Search for the cell housing the specified text and yield its [X, Y] center coordinate. 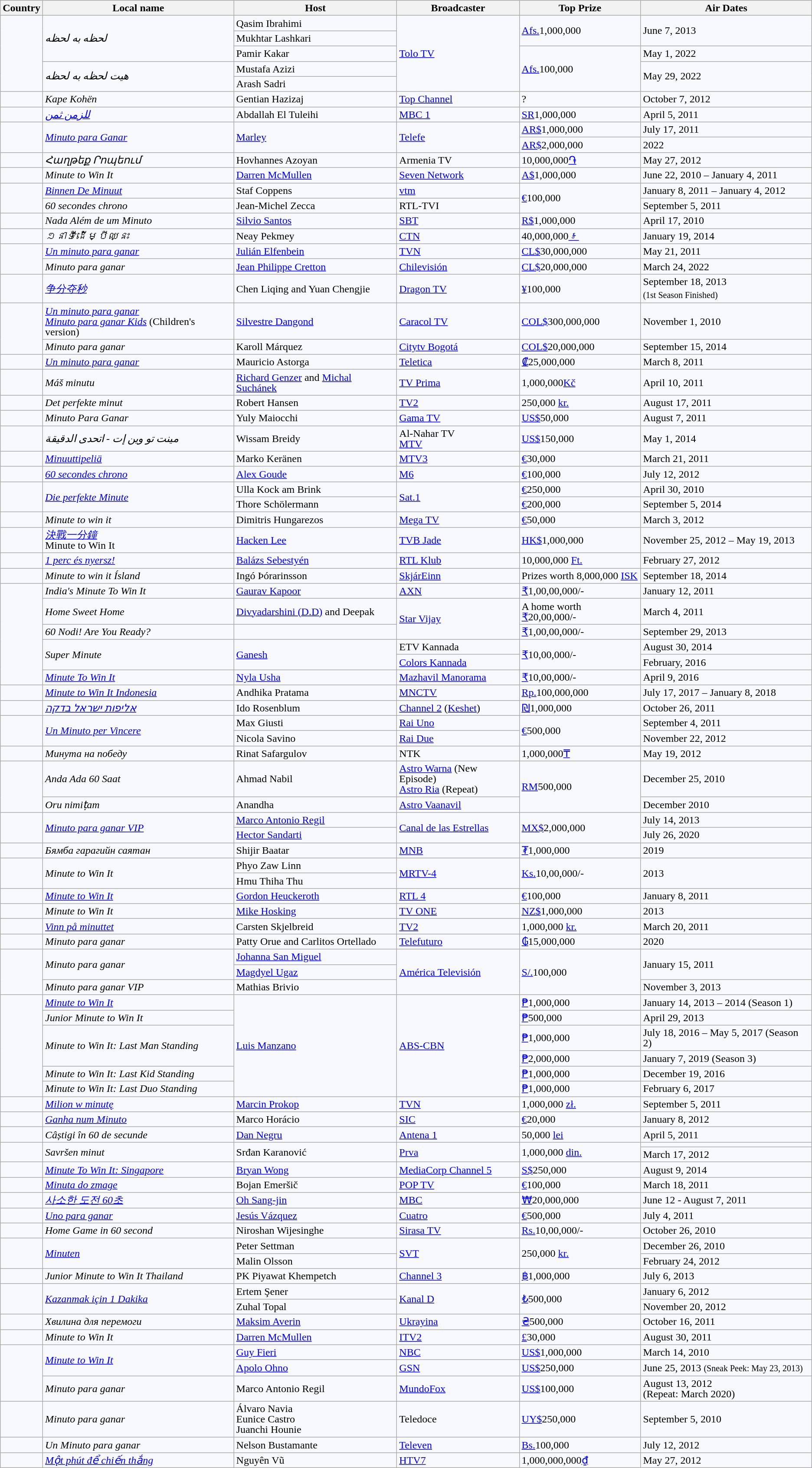
Chen Liqing and Yuan Chengjie [315, 289]
February, 2016 [726, 662]
November 25, 2012 – May 19, 2013 [726, 540]
₱2,000,000 [580, 1058]
1 perc és nyersz! [138, 560]
March 24, 2022 [726, 266]
هیت لحظه به لحظه [138, 76]
Minute to Win It Indonesia [138, 692]
Local name [138, 8]
NZ$1,000,000 [580, 911]
Silvio Santos [315, 221]
May 1, 2014 [726, 438]
Rai Uno [458, 723]
Ahmad Nabil [315, 779]
Máš minutu [138, 383]
₴500,000 [580, 1322]
Afs.100,000 [580, 69]
Astro Warna (New Episode)Astro Ria (Repeat) [458, 779]
CTN [458, 236]
Magdyel Ugaz [315, 972]
2019 [726, 850]
Hector Sandarti [315, 836]
Хвилина для перемоги [138, 1322]
September 5, 2014 [726, 504]
Bs.100,000 [580, 1445]
Richard Genzer and Michal Suchánek [315, 383]
November 1, 2010 [726, 321]
M6 [458, 474]
Kazanmak için 1 Dakika [138, 1299]
Jean-Michel Zecca [315, 206]
February 27, 2012 [726, 560]
Shijir Baatar [315, 850]
Câștigi în 60 de secunde [138, 1135]
August 30, 2014 [726, 647]
MundoFox [458, 1388]
Junior Minute to Win It [138, 1018]
₪1,000,000 [580, 708]
October 7, 2012 [726, 99]
Wissam Breidy [315, 438]
June 7, 2013 [726, 31]
1,000,000 kr. [580, 927]
October 26, 2010 [726, 1230]
Astro Vaanavil [458, 804]
10,000,000 Ft. [580, 560]
AR$2,000,000 [580, 145]
Hovhannes Azoyan [315, 160]
Минута на победу [138, 753]
Malin Olsson [315, 1261]
S/.100,000 [580, 972]
January 6, 2012 [726, 1291]
₩20,000,000 [580, 1200]
AR$1,000,000 [580, 129]
MNB [458, 850]
決戰一分鐘Minute to Win It [138, 540]
US$1,000,000 [580, 1353]
March 17, 2012 [726, 1155]
Antena 1 [458, 1135]
March 14, 2010 [726, 1353]
September 29, 2013 [726, 632]
MBC 1 [458, 115]
2022 [726, 145]
Mathias Brivio [315, 987]
Sat.1 [458, 497]
Anandha [315, 804]
១នាទីដើម្បីឈ្នះ [138, 236]
December 25, 2010 [726, 779]
Rs.10,00,000/- [580, 1230]
ABS-CBN [458, 1045]
Ganha num Minuto [138, 1119]
Kape Kohën [138, 99]
Marko Keränen [315, 459]
Televen [458, 1445]
Julián Elfenbein [315, 252]
ETV Kannada [458, 647]
Ulla Kock am Brink [315, 489]
Un minuto para ganarMinuto para ganar Kids (Children's version) [138, 321]
August 30, 2011 [726, 1337]
Caracol TV [458, 321]
للزمن ثمن [138, 115]
Nyla Usha [315, 678]
Anda Ada 60 Saat [138, 779]
April 10, 2011 [726, 383]
August 17, 2011 [726, 403]
TV Prima [458, 383]
November 20, 2012 [726, 1307]
Бямба гарагийн саятан [138, 850]
UY$250,000 [580, 1419]
Dan Negru [315, 1135]
Canal de las Estrellas [458, 827]
GSN [458, 1368]
HK$1,000,000 [580, 540]
2020 [726, 941]
Binnen De Minuut [138, 191]
ITV2 [458, 1337]
A home worth ₹20,00,000/- [580, 612]
Ingó Þórarinsson [315, 576]
Հաղթեք Րոպեում [138, 160]
January 14, 2013 – 2014 (Season 1) [726, 1002]
Afs.1,000,000 [580, 31]
Nelson Bustamante [315, 1445]
Colors Kannada [458, 662]
Balázs Sebestyén [315, 560]
Ganesh [315, 655]
R$1,000,000 [580, 221]
SIC [458, 1119]
Thore Schölermann [315, 504]
March 21, 2011 [726, 459]
COL$20,000,000 [580, 347]
March 20, 2011 [726, 927]
MNCTV [458, 692]
SkjárEinn [458, 576]
SVT [458, 1253]
Qasim Ibrahimi [315, 23]
September 4, 2011 [726, 723]
Oh Sang-jin [315, 1200]
Guy Fieri [315, 1353]
Marcin Prokop [315, 1104]
Country [22, 8]
July 14, 2013 [726, 820]
Channel 2 (Keshet) [458, 708]
Host [315, 8]
Minuuttipeliä [138, 459]
Junior Minute to Win It Thailand [138, 1276]
Srđan Karanović [315, 1152]
Channel 3 [458, 1276]
Minuto para Ganar [138, 137]
AXN [458, 591]
US$250,000 [580, 1368]
April 30, 2010 [726, 489]
لحظه به لحظه [138, 38]
Yuly Maiocchi [315, 418]
争分夺秒 [138, 289]
אליפות ישראל בדקה [138, 708]
Ertem Şener [315, 1291]
Luis Manzano [315, 1045]
Det perfekte minut [138, 403]
June 25, 2013 (Sneak Peek: May 23, 2013) [726, 1368]
Air Dates [726, 8]
Gentian Hazizaj [315, 99]
October 26, 2011 [726, 708]
América Televisión [458, 972]
Ido Rosenblum [315, 708]
RTL Klub [458, 560]
A$1,000,000 [580, 175]
€30,000 [580, 459]
Minute to win it Ísland [138, 576]
Minute to Win It: Last Duo Standing [138, 1089]
March 18, 2011 [726, 1185]
1,000,000₸ [580, 753]
US$150,000 [580, 438]
June 12 - August 7, 2011 [726, 1200]
₲15,000,000 [580, 941]
Citytv Bogotá [458, 347]
August 13, 2012(Repeat: March 2020) [726, 1388]
Minute To Win It [138, 678]
December 19, 2016 [726, 1073]
April 17, 2010 [726, 221]
January 19, 2014 [726, 236]
1,000,000Kč [580, 383]
50,000 lei [580, 1135]
Patty Orue and Carlitos Ortellado [315, 941]
US$50,000 [580, 418]
₱500,000 [580, 1018]
Dragon TV [458, 289]
Jesús Vázquez [315, 1216]
February 24, 2012 [726, 1261]
May 29, 2022 [726, 76]
Dimitris Hungarezos [315, 520]
Johanna San Miguel [315, 957]
January 8, 2011 [726, 896]
May 21, 2011 [726, 252]
Minute to win it [138, 520]
US$100,000 [580, 1388]
January 12, 2011 [726, 591]
HTV7 [458, 1460]
1,000,000 zł. [580, 1104]
Uno para ganar [138, 1216]
RTL-TVI [458, 206]
Vinn på minuttet [138, 927]
Karoll Márquez [315, 347]
1,000,000,000₫ [580, 1460]
Die perfekte Minute [138, 497]
Divyadarshini (D.D) and Deepak [315, 612]
Gaurav Kapoor [315, 591]
Mustafa Azizi [315, 69]
January 8, 2011 – January 4, 2012 [726, 191]
August 7, 2011 [726, 418]
? [580, 99]
Milion w minutę [138, 1104]
January 15, 2011 [726, 964]
TVB Jade [458, 540]
Seven Network [458, 175]
€200,000 [580, 504]
Mukhtar Lashkari [315, 38]
Nada Além de um Minuto [138, 221]
September 18, 2014 [726, 576]
Armenia TV [458, 160]
vtm [458, 191]
Minute to Win It: Last Kid Standing [138, 1073]
Hacken Lee [315, 540]
مينت تو وين إت - اتحدى الدقيقة [138, 438]
July 6, 2013 [726, 1276]
Oru nimiṭam [138, 804]
POP TV [458, 1185]
SBT [458, 221]
March 8, 2011 [726, 362]
June 22, 2010 – January 4, 2011 [726, 175]
Phyo Zaw Linn [315, 866]
Staf Coppens [315, 191]
Maksim Averin [315, 1322]
Mike Hosking [315, 911]
Minute to Win It: Last Man Standing [138, 1045]
Super Minute [138, 655]
Peter Settman [315, 1246]
May 1, 2022 [726, 54]
Abdallah El Tuleihi [315, 115]
January 7, 2019 (Season 3) [726, 1058]
Pamir Kakar [315, 54]
Star Vijay [458, 619]
Top Channel [458, 99]
July 26, 2020 [726, 836]
September 5, 2010 [726, 1419]
July 18, 2016 – May 5, 2017 (Season 2) [726, 1038]
60 Nodi! Are You Ready? [138, 632]
August 9, 2014 [726, 1170]
Minuten [138, 1253]
Broadcaster [458, 8]
Một phút để chiến thắng [138, 1460]
September 18, 2013(1st Season Finished) [726, 289]
Gama TV [458, 418]
Álvaro NaviaEunice CastroJuanchi Hounie [315, 1419]
CL$20,000,000 [580, 266]
May 19, 2012 [726, 753]
Teledoce [458, 1419]
MTV3 [458, 459]
Mauricio Astorga [315, 362]
Home Sweet Home [138, 612]
₮1,000,000 [580, 850]
Savršen minut [138, 1152]
Minuto Para Ganar [138, 418]
Prva [458, 1152]
RM500,000 [580, 786]
December 26, 2010 [726, 1246]
Alex Goude [315, 474]
10,000,000֏ [580, 160]
NBC [458, 1353]
Al-Nahar TVMTV [458, 438]
Niroshan Wijesinghe [315, 1230]
Minute To Win It: Singapore [138, 1170]
Top Prize [580, 8]
1,000,000 din. [580, 1152]
Chilevisión [458, 266]
£30,000 [580, 1337]
March 4, 2011 [726, 612]
€250,000 [580, 489]
February 6, 2017 [726, 1089]
Arash Sadri [315, 84]
RTL 4 [458, 896]
Marco Horácio [315, 1119]
Neay Pekmey [315, 236]
사소한 도전 60초 [138, 1200]
Tolo TV [458, 54]
S$250,000 [580, 1170]
Home Game in 60 second [138, 1230]
Prizes worth 8,000,000 ISK [580, 576]
Gordon Heuckeroth [315, 896]
Un Minuto para ganar [138, 1445]
CL$30,000,000 [580, 252]
¥100,000 [580, 289]
Rinat Safargulov [315, 753]
Minuta do zmage [138, 1185]
November 3, 2013 [726, 987]
Ukrayina [458, 1322]
€20,000 [580, 1119]
Kanal D [458, 1299]
MRTV-4 [458, 873]
Mega TV [458, 520]
Bryan Wong [315, 1170]
MediaCorp Channel 5 [458, 1170]
Mazhavil Manorama [458, 678]
฿1,000,000 [580, 1276]
India's Minute To Win It [138, 591]
Zuhal Topal [315, 1307]
Telefuturo [458, 941]
Silvestre Dangond [315, 321]
March 3, 2012 [726, 520]
April 9, 2016 [726, 678]
MBC [458, 1200]
Apolo Ohno [315, 1368]
₡25,000,000 [580, 362]
Carsten Skjelbreid [315, 927]
Cuatro [458, 1216]
July 4, 2011 [726, 1216]
April 29, 2013 [726, 1018]
Rai Due [458, 738]
July 17, 2011 [726, 129]
TV ONE [458, 911]
MX$2,000,000 [580, 827]
€50,000 [580, 520]
January 8, 2012 [726, 1119]
Marley [315, 137]
40,000,000៛ [580, 236]
Hmu Thiha Thu [315, 881]
Jean Philippe Cretton [315, 266]
Max Giusti [315, 723]
Nguyên Vũ [315, 1460]
₺500,000 [580, 1299]
Robert Hansen [315, 403]
Nicola Savino [315, 738]
SR1,000,000 [580, 115]
September 15, 2014 [726, 347]
Rp.100,000,000 [580, 692]
Andhika Pratama [315, 692]
NTK [458, 753]
Sirasa TV [458, 1230]
PK Piyawat Khempetch [315, 1276]
November 22, 2012 [726, 738]
Bojan Emeršič [315, 1185]
October 16, 2011 [726, 1322]
December 2010 [726, 804]
Ks.10,00,000/- [580, 873]
Telefe [458, 137]
July 17, 2017 – January 8, 2018 [726, 692]
Teletica [458, 362]
COL$300,000,000 [580, 321]
Un Minuto per Vincere [138, 731]
